Scan for the cell matching the given text and deliver its [x, y] coordinate at center. 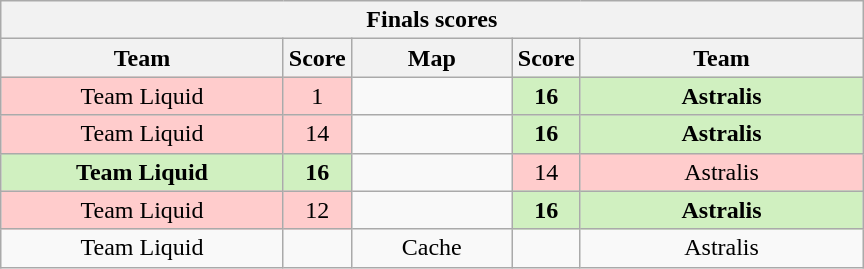
Finals scores [432, 20]
Cache [432, 248]
1 [317, 96]
12 [317, 210]
Map [432, 58]
